Pinpoint the cell where the given text exists, returning its (x, y) midpoint coordinate. 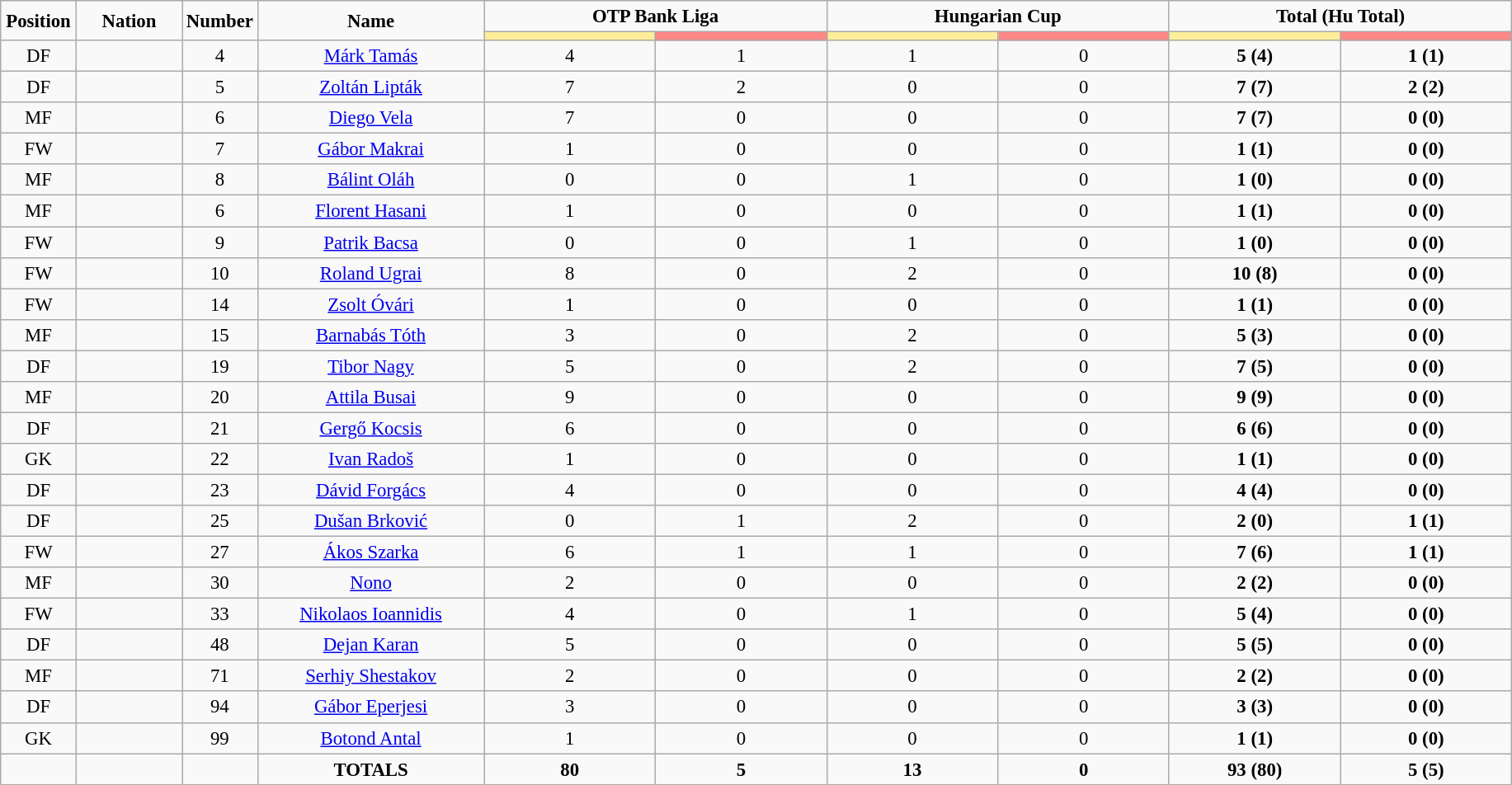
22 (220, 459)
10 (220, 273)
21 (220, 428)
Hungarian Cup (998, 16)
Florent Hasani (371, 211)
13 (912, 769)
7 (6) (1255, 552)
Ivan Radoš (371, 459)
Total (Hu Total) (1340, 16)
TOTALS (371, 769)
19 (220, 366)
Patrik Bacsa (371, 242)
Gergő Kocsis (371, 428)
3 (3) (1255, 707)
Tibor Nagy (371, 366)
30 (220, 583)
Nono (371, 583)
Dušan Brković (371, 521)
Attila Busai (371, 397)
Bálint Oláh (371, 181)
5 (3) (1255, 335)
94 (220, 707)
15 (220, 335)
Gábor Eperjesi (371, 707)
9 (9) (1255, 397)
80 (570, 769)
Name (371, 21)
33 (220, 614)
14 (220, 304)
48 (220, 645)
6 (6) (1255, 428)
27 (220, 552)
20 (220, 397)
93 (80) (1255, 769)
OTP Bank Liga (655, 16)
71 (220, 676)
Zoltán Lipták (371, 87)
Márk Tamás (371, 56)
Nation (129, 21)
Number (220, 21)
10 (8) (1255, 273)
Diego Vela (371, 118)
23 (220, 490)
Dávid Forgács (371, 490)
Serhiy Shestakov (371, 676)
99 (220, 738)
Gábor Makrai (371, 149)
Barnabás Tóth (371, 335)
Dejan Karan (371, 645)
Roland Ugrai (371, 273)
2 (0) (1255, 521)
Botond Antal (371, 738)
7 (5) (1255, 366)
Zsolt Óvári (371, 304)
Ákos Szarka (371, 552)
Position (39, 21)
4 (4) (1255, 490)
Nikolaos Ioannidis (371, 614)
25 (220, 521)
